Identify which cell holds the provided text, then report its [x, y] central coordinate. 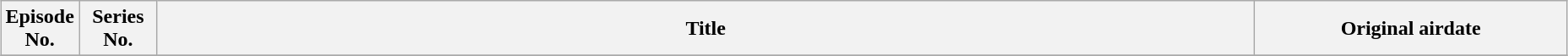
Title [706, 29]
Series No. [118, 29]
Original airdate [1411, 29]
Episode No. [41, 29]
